Find where the given text appears and provide that cell's center as [X, Y] coordinate. 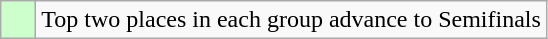
Top two places in each group advance to Semifinals [292, 20]
